Locate the cell with the specified text and output its [X, Y] center coordinate. 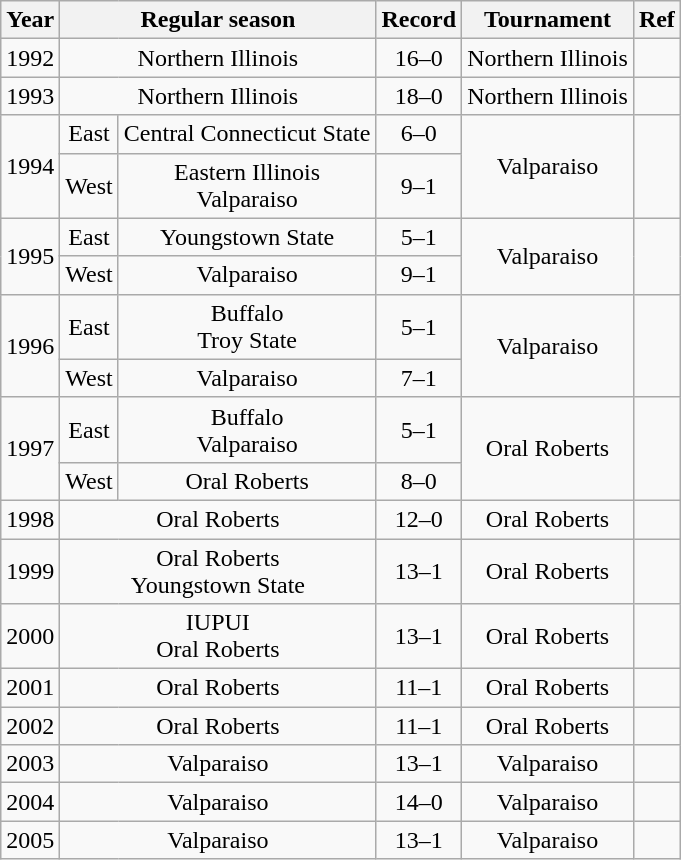
BuffaloTroy State [247, 326]
1996 [30, 346]
BuffaloValparaiso [247, 430]
8–0 [419, 481]
1993 [30, 96]
2005 [30, 840]
Ref [656, 20]
Record [419, 20]
2003 [30, 764]
16–0 [419, 58]
7–1 [419, 378]
Eastern IllinoisValparaiso [247, 186]
6–0 [419, 134]
2004 [30, 802]
18–0 [419, 96]
Central Connecticut State [247, 134]
1997 [30, 448]
2001 [30, 688]
IUPUIOral Roberts [218, 636]
Youngstown State [247, 237]
1992 [30, 58]
2000 [30, 636]
2002 [30, 726]
1999 [30, 570]
Regular season [218, 20]
14–0 [419, 802]
1998 [30, 519]
Year [30, 20]
1994 [30, 166]
Oral RobertsYoungstown State [218, 570]
1995 [30, 256]
Tournament [548, 20]
12–0 [419, 519]
